Search for the cell housing the specified text and yield its (X, Y) center coordinate. 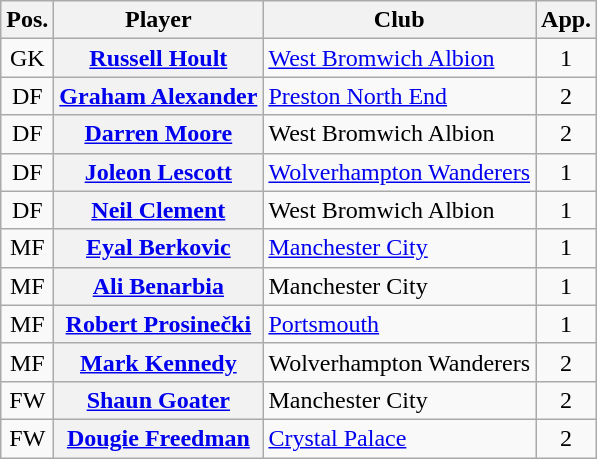
Robert Prosinečki (158, 324)
Preston North End (400, 96)
Russell Hoult (158, 58)
Player (158, 20)
Darren Moore (158, 134)
Shaun Goater (158, 400)
Pos. (28, 20)
Neil Clement (158, 210)
Crystal Palace (400, 438)
Graham Alexander (158, 96)
Ali Benarbia (158, 286)
Eyal Berkovic (158, 248)
Mark Kennedy (158, 362)
GK (28, 58)
Club (400, 20)
App. (566, 20)
Portsmouth (400, 324)
Joleon Lescott (158, 172)
Dougie Freedman (158, 438)
